Search for the cell housing the specified text and yield its (X, Y) center coordinate. 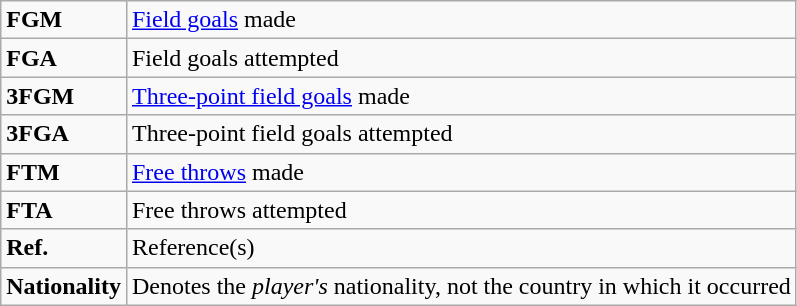
Free throws made (461, 172)
FGM (64, 20)
Free throws attempted (461, 210)
Ref. (64, 248)
3FGA (64, 134)
Field goals attempted (461, 58)
Three-point field goals attempted (461, 134)
3FGM (64, 96)
Reference(s) (461, 248)
Three-point field goals made (461, 96)
FTA (64, 210)
Nationality (64, 286)
FTM (64, 172)
Field goals made (461, 20)
Denotes the player's nationality, not the country in which it occurred (461, 286)
FGA (64, 58)
